Search for the cell housing the specified text and yield its [x, y] center coordinate. 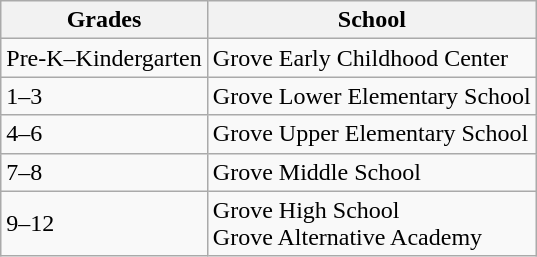
1–3 [104, 96]
School [372, 20]
Grove High SchoolGrove Alternative Academy [372, 224]
9–12 [104, 224]
4–6 [104, 134]
Grove Lower Elementary School [372, 96]
Grades [104, 20]
Pre-K–Kindergarten [104, 58]
7–8 [104, 172]
Grove Early Childhood Center [372, 58]
Grove Upper Elementary School [372, 134]
Grove Middle School [372, 172]
